Scan for the cell matching the given text and deliver its [X, Y] coordinate at center. 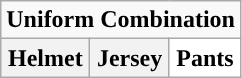
Jersey [130, 58]
Helmet [46, 58]
Pants [204, 58]
Uniform Combination [121, 20]
